Pinpoint the cell where the given text exists, returning its (x, y) midpoint coordinate. 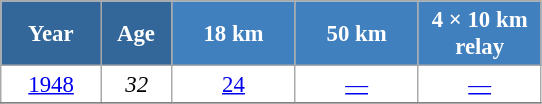
1948 (52, 85)
4 × 10 km relay (480, 34)
Year (52, 34)
Age (136, 34)
32 (136, 85)
18 km (234, 34)
24 (234, 85)
50 km (356, 34)
